From the cell containing the given text, extract its center point as (x, y) coordinate. 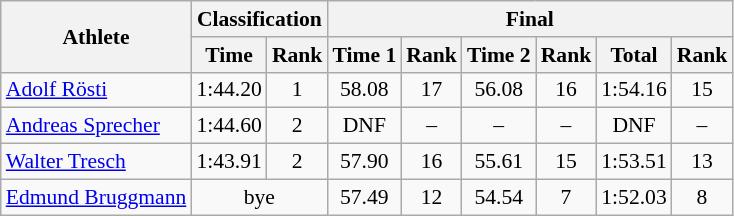
Andreas Sprecher (96, 126)
1:52.03 (634, 197)
Edmund Bruggmann (96, 197)
Time 1 (364, 55)
1:44.60 (228, 126)
1:54.16 (634, 90)
58.08 (364, 90)
56.08 (499, 90)
57.90 (364, 162)
1:43.91 (228, 162)
17 (432, 90)
8 (702, 197)
Final (530, 19)
7 (566, 197)
Adolf Rösti (96, 90)
Time 2 (499, 55)
57.49 (364, 197)
Time (228, 55)
55.61 (499, 162)
13 (702, 162)
Classification (259, 19)
Walter Tresch (96, 162)
54.54 (499, 197)
Total (634, 55)
1 (298, 90)
bye (259, 197)
12 (432, 197)
1:53.51 (634, 162)
1:44.20 (228, 90)
Athlete (96, 36)
